Locate the cell with the specified text and output its [x, y] center coordinate. 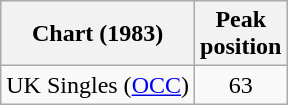
63 [241, 85]
UK Singles (OCC) [98, 85]
Peakposition [241, 34]
Chart (1983) [98, 34]
